Locate the cell with the specified text and output its [X, Y] center coordinate. 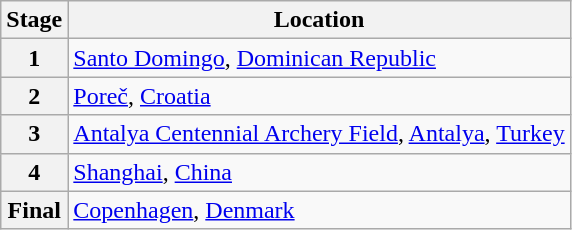
Poreč, Croatia [319, 96]
Location [319, 20]
Copenhagen, Denmark [319, 210]
2 [34, 96]
1 [34, 58]
4 [34, 172]
Stage [34, 20]
Final [34, 210]
Antalya Centennial Archery Field, Antalya, Turkey [319, 134]
Santo Domingo, Dominican Republic [319, 58]
3 [34, 134]
Shanghai, China [319, 172]
